Find where the given text appears and provide that cell's center as (X, Y) coordinate. 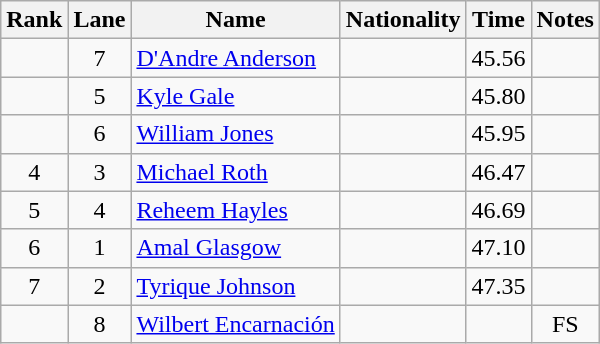
8 (100, 324)
Lane (100, 20)
45.56 (498, 58)
Kyle Gale (236, 96)
45.80 (498, 96)
Nationality (403, 20)
46.69 (498, 210)
FS (565, 324)
45.95 (498, 134)
Michael Roth (236, 172)
3 (100, 172)
1 (100, 248)
William Jones (236, 134)
Notes (565, 20)
47.35 (498, 286)
Time (498, 20)
47.10 (498, 248)
Wilbert Encarnación (236, 324)
Tyrique Johnson (236, 286)
D'Andre Anderson (236, 58)
Amal Glasgow (236, 248)
Reheem Hayles (236, 210)
2 (100, 286)
Rank (34, 20)
46.47 (498, 172)
Name (236, 20)
